From the cell containing the given text, extract its center point as (x, y) coordinate. 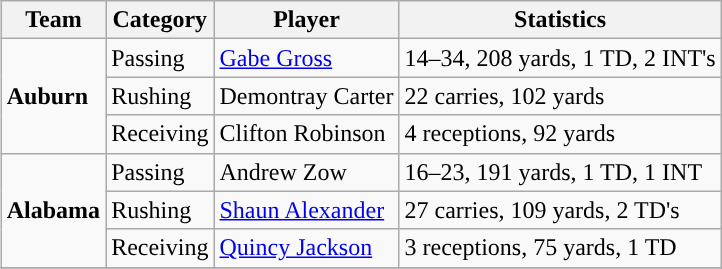
Category (160, 20)
3 receptions, 75 yards, 1 TD (560, 248)
Andrew Zow (306, 172)
22 carries, 102 yards (560, 96)
Shaun Alexander (306, 210)
Statistics (560, 20)
Quincy Jackson (306, 248)
27 carries, 109 yards, 2 TD's (560, 210)
Player (306, 20)
Gabe Gross (306, 58)
Demontray Carter (306, 96)
Clifton Robinson (306, 134)
Auburn (53, 96)
16–23, 191 yards, 1 TD, 1 INT (560, 172)
4 receptions, 92 yards (560, 134)
Alabama (53, 210)
14–34, 208 yards, 1 TD, 2 INT's (560, 58)
Team (53, 20)
